Detect which cell encompasses the target text, then output its (x, y) center coordinate. 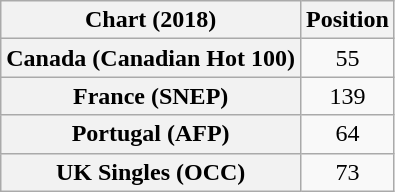
France (SNEP) (151, 96)
UK Singles (OCC) (151, 172)
73 (348, 172)
55 (348, 58)
Position (348, 20)
Chart (2018) (151, 20)
Canada (Canadian Hot 100) (151, 58)
Portugal (AFP) (151, 134)
139 (348, 96)
64 (348, 134)
